Extract the (X, Y) coordinate from the center of the cell holding the provided text.  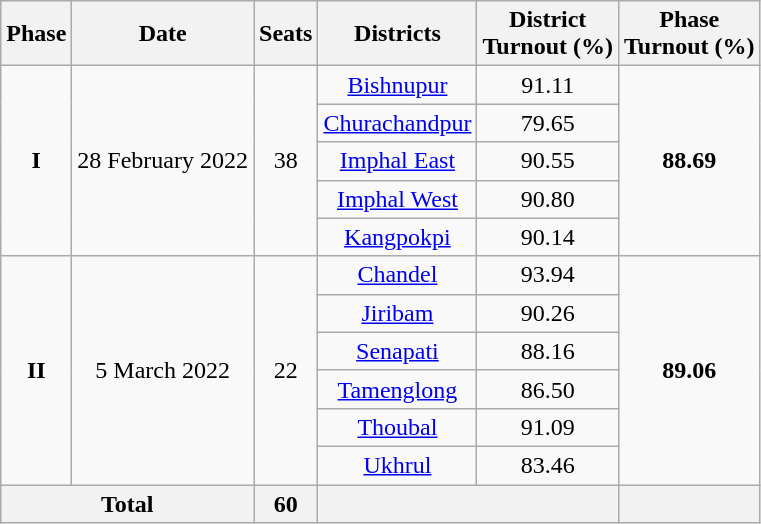
Churachandpur (398, 123)
I (36, 161)
Districts (398, 34)
Imphal East (398, 161)
Total (128, 503)
Kangpokpi (398, 237)
Ukhrul (398, 465)
91.09 (548, 427)
Date (163, 34)
Bishnupur (398, 85)
86.50 (548, 389)
Imphal West (398, 199)
28 February 2022 (163, 161)
60 (286, 503)
89.06 (689, 370)
38 (286, 161)
93.94 (548, 275)
88.69 (689, 161)
91.11 (548, 85)
Tamenglong (398, 389)
88.16 (548, 351)
90.80 (548, 199)
79.65 (548, 123)
Senapati (398, 351)
Seats (286, 34)
5 March 2022 (163, 370)
District Turnout (%) (548, 34)
II (36, 370)
Phase (36, 34)
22 (286, 370)
Phase Turnout (%) (689, 34)
90.14 (548, 237)
90.26 (548, 313)
Jiribam (398, 313)
Thoubal (398, 427)
83.46 (548, 465)
Chandel (398, 275)
90.55 (548, 161)
